For the text-containing cell, return its midpoint in [X, Y] coordinate format. 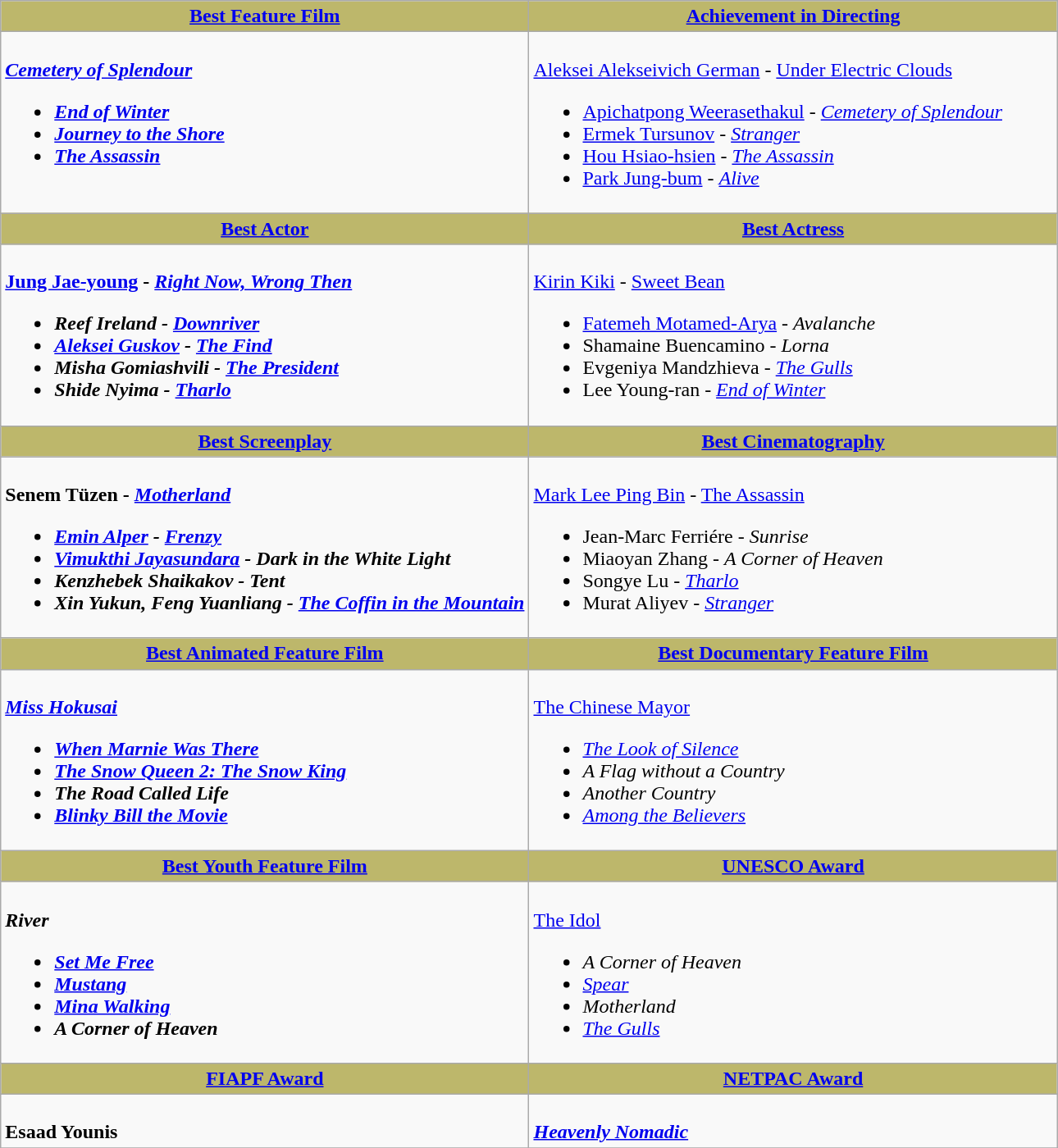
Best Screenplay [265, 441]
Jung Jae-young - Right Now, Wrong Then Reef Ireland - Downriver Aleksei Guskov - The Find Misha Gomiashvili - The President Shide Nyima - Tharlo [265, 335]
Best Cinematography [793, 441]
Best Documentary Feature Film [793, 654]
Esaad Younis [265, 1120]
The Chinese Mayor The Look of Silence A Flag without a Country Another Country Among the Believers [793, 759]
Miss Hokusai When Marnie Was There The Snow Queen 2: The Snow King The Road Called Life Blinky Bill the Movie [265, 759]
Mark Lee Ping Bin - The Assassin Jean-Marc Ferriére - Sunrise Miaoyan Zhang - A Corner of Heaven Songye Lu - Tharlo Murat Aliyev - Stranger [793, 548]
River Set Me Free Mustang Mina Walking A Corner of Heaven [265, 973]
UNESCO Award [793, 866]
Best Animated Feature Film [265, 654]
Best Actor [265, 229]
Kirin Kiki - Sweet Bean Fatemeh Motamed-Arya - Avalanche Shamaine Buencamino - Lorna Evgeniya Mandzhieva - The Gulls Lee Young-ran - End of Winter [793, 335]
FIAPF Award [265, 1078]
Cemetery of Splendour End of Winter Journey to the Shore The Assassin [265, 123]
Best Feature Film [265, 16]
NETPAC Award [793, 1078]
Heavenly Nomadic [793, 1120]
Achievement in Directing [793, 16]
Best Actress [793, 229]
Best Youth Feature Film [265, 866]
The Idol A Corner of Heaven Spear Motherland The Gulls [793, 973]
